Determine the [x, y] coordinate at the center of the cell enclosing the given text.  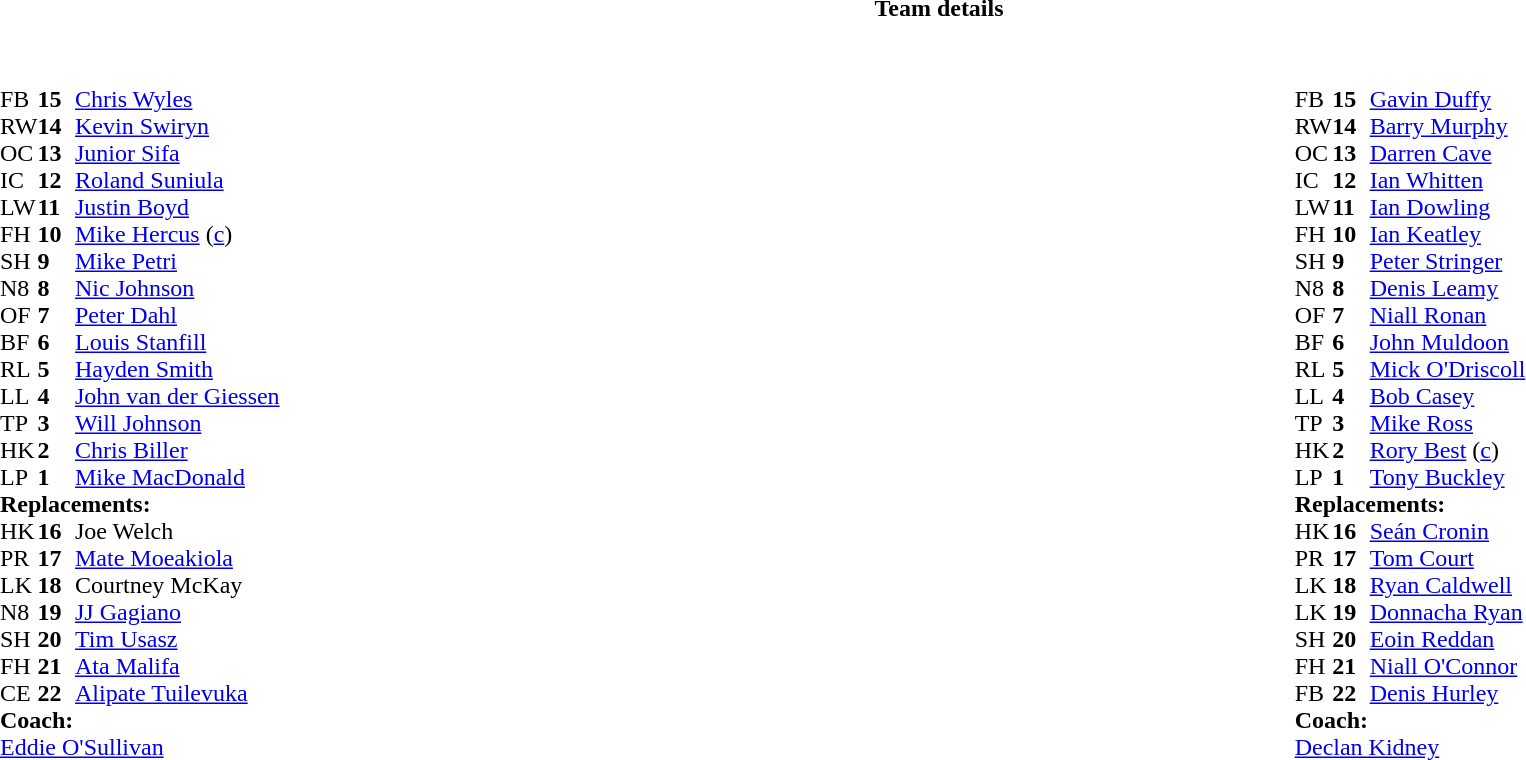
CE [19, 694]
Mike MacDonald [178, 478]
Chris Wyles [178, 100]
Ryan Caldwell [1448, 586]
Hayden Smith [178, 370]
John van der Giessen [178, 396]
JJ Gagiano [178, 612]
Chris Biller [178, 450]
Junior Sifa [178, 154]
Nic Johnson [178, 288]
Seán Cronin [1448, 532]
Justin Boyd [178, 208]
Mike Hercus (c) [178, 234]
Tim Usasz [178, 640]
Ian Whitten [1448, 180]
Eoin Reddan [1448, 640]
Niall O'Connor [1448, 666]
Alipate Tuilevuka [178, 694]
Denis Hurley [1448, 694]
Darren Cave [1448, 154]
Tony Buckley [1448, 478]
Ian Dowling [1448, 208]
John Muldoon [1448, 342]
Mike Petri [178, 262]
Donnacha Ryan [1448, 612]
Ian Keatley [1448, 234]
Mike Ross [1448, 424]
Denis Leamy [1448, 288]
Joe Welch [178, 532]
Ata Malifa [178, 666]
Peter Dahl [178, 316]
Peter Stringer [1448, 262]
Roland Suniula [178, 180]
Kevin Swiryn [178, 126]
Mate Moeakiola [178, 558]
Rory Best (c) [1448, 450]
Will Johnson [178, 424]
Tom Court [1448, 558]
Gavin Duffy [1448, 100]
Bob Casey [1448, 396]
Barry Murphy [1448, 126]
Courtney McKay [178, 586]
Mick O'Driscoll [1448, 370]
Louis Stanfill [178, 342]
Niall Ronan [1448, 316]
